Scan for the cell matching the given text and deliver its (X, Y) coordinate at center. 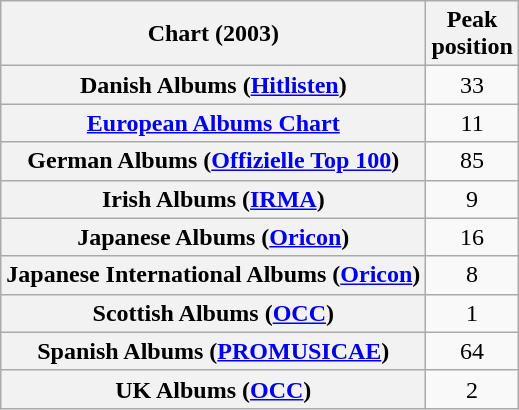
Peakposition (472, 34)
33 (472, 85)
Chart (2003) (214, 34)
16 (472, 237)
Japanese International Albums (Oricon) (214, 275)
Spanish Albums (PROMUSICAE) (214, 351)
2 (472, 389)
85 (472, 161)
German Albums (Offizielle Top 100) (214, 161)
1 (472, 313)
Danish Albums (Hitlisten) (214, 85)
9 (472, 199)
Irish Albums (IRMA) (214, 199)
8 (472, 275)
Japanese Albums (Oricon) (214, 237)
11 (472, 123)
European Albums Chart (214, 123)
UK Albums (OCC) (214, 389)
Scottish Albums (OCC) (214, 313)
64 (472, 351)
